Pinpoint the cell where the given text exists, returning its [X, Y] midpoint coordinate. 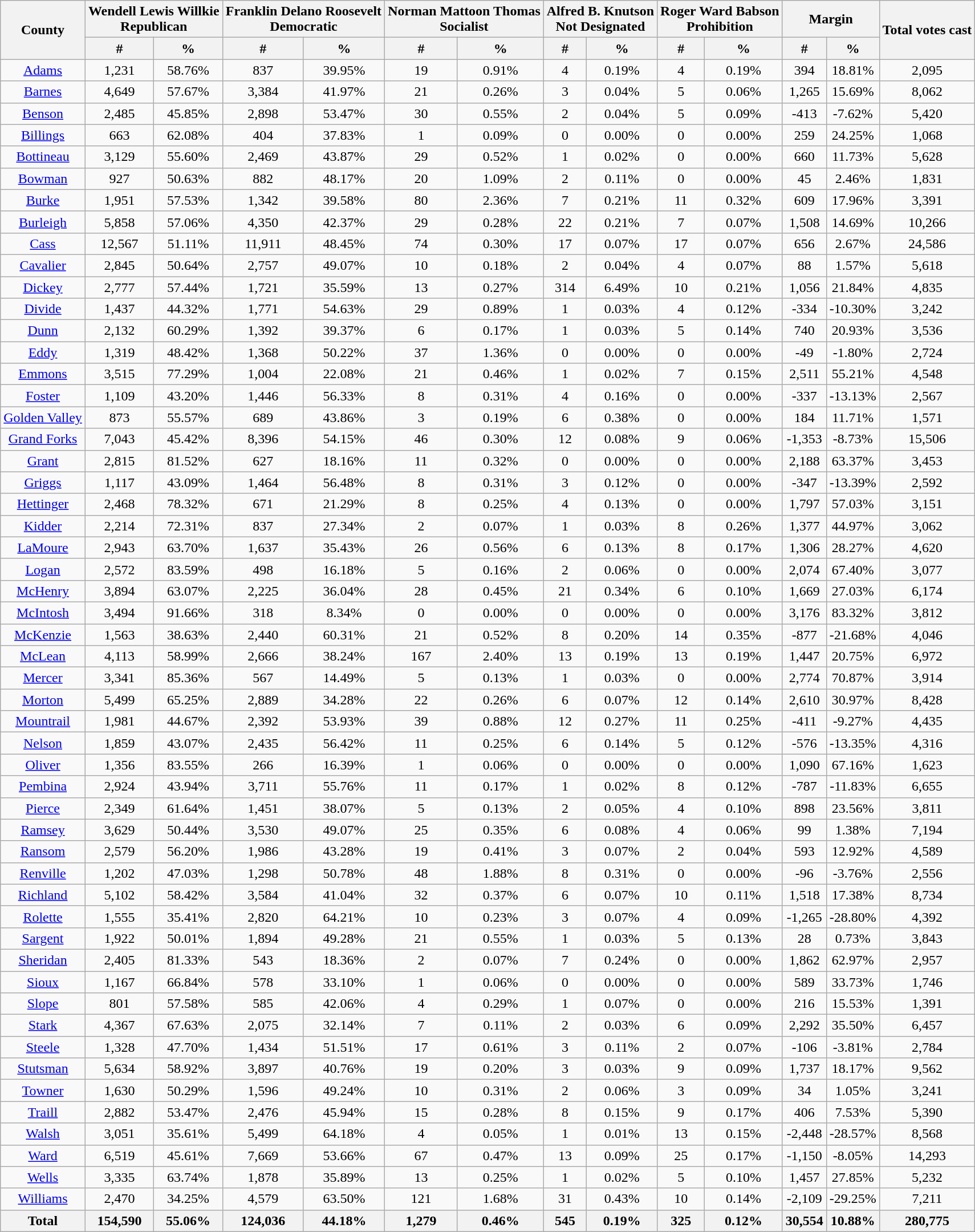
Steele [43, 1047]
34.25% [188, 1199]
3,151 [927, 504]
43.87% [344, 157]
Ramsey [43, 830]
1,878 [263, 1177]
2,774 [804, 678]
1,391 [927, 1004]
39 [421, 722]
Dunn [43, 331]
Sioux [43, 982]
3,843 [927, 938]
88 [804, 265]
42.06% [344, 1004]
3,536 [927, 331]
2,095 [927, 70]
20.75% [853, 656]
Burke [43, 200]
Towner [43, 1091]
2.40% [501, 656]
1,623 [927, 765]
1.38% [853, 830]
0.88% [501, 722]
60.31% [344, 635]
30,554 [804, 1221]
2,882 [119, 1112]
545 [565, 1221]
1,555 [119, 917]
85.36% [188, 678]
62.97% [853, 960]
58.42% [188, 895]
2,435 [263, 743]
Pierce [43, 808]
4,046 [927, 635]
1,319 [119, 352]
1,862 [804, 960]
1,117 [119, 483]
2,225 [263, 591]
Grant [43, 461]
Ransom [43, 852]
70.87% [853, 678]
671 [263, 504]
1,508 [804, 222]
18.16% [344, 461]
49.24% [344, 1091]
406 [804, 1112]
1,068 [927, 135]
1,392 [263, 331]
21.84% [853, 287]
15 [421, 1112]
Pembina [43, 787]
8,396 [263, 439]
1,306 [804, 548]
43.09% [188, 483]
567 [263, 678]
2,214 [119, 526]
2,511 [804, 374]
5,634 [119, 1069]
8,428 [927, 700]
1,859 [119, 743]
Barnes [43, 92]
23.56% [853, 808]
83.59% [188, 569]
50.63% [188, 179]
5,420 [927, 114]
280,775 [927, 1221]
6,519 [119, 1156]
14 [681, 635]
50.44% [188, 830]
40.76% [344, 1069]
55.60% [188, 157]
Benson [43, 114]
2,592 [927, 483]
1.05% [853, 1091]
44.18% [344, 1221]
Nelson [43, 743]
154,590 [119, 1221]
927 [119, 179]
Cass [43, 244]
1,981 [119, 722]
2,074 [804, 569]
325 [681, 1221]
1,368 [263, 352]
3,241 [927, 1091]
Total [43, 1221]
91.66% [188, 613]
0.56% [501, 548]
Bowman [43, 179]
57.03% [853, 504]
3,897 [263, 1069]
-2,109 [804, 1199]
2,075 [263, 1026]
-1,150 [804, 1156]
Mercer [43, 678]
5,618 [927, 265]
5,102 [119, 895]
1,056 [804, 287]
-13.39% [853, 483]
318 [263, 613]
18.81% [853, 70]
1,797 [804, 504]
Kidder [43, 526]
45.94% [344, 1112]
-13.35% [853, 743]
3,629 [119, 830]
5,628 [927, 157]
McLean [43, 656]
8,062 [927, 92]
-3.81% [853, 1047]
1,298 [263, 873]
801 [119, 1004]
2,132 [119, 331]
404 [263, 135]
Billings [43, 135]
Grand Forks [43, 439]
898 [804, 808]
48.17% [344, 179]
Mountrail [43, 722]
2,469 [263, 157]
Hettinger [43, 504]
0.41% [501, 852]
17.38% [853, 895]
3,494 [119, 613]
37 [421, 352]
3,711 [263, 787]
4,620 [927, 548]
3,894 [119, 591]
55.57% [188, 418]
0.43% [622, 1199]
882 [263, 179]
1,202 [119, 873]
35.61% [188, 1134]
Traill [43, 1112]
394 [804, 70]
1,446 [263, 396]
McHenry [43, 591]
34.28% [344, 700]
14.49% [344, 678]
1,090 [804, 765]
1,265 [804, 92]
6,457 [927, 1026]
33.10% [344, 982]
72.31% [188, 526]
4,350 [263, 222]
4,367 [119, 1026]
2,440 [263, 635]
56.48% [344, 483]
689 [263, 418]
-413 [804, 114]
Total votes cast [927, 30]
35.50% [853, 1026]
20 [421, 179]
3,530 [263, 830]
County [43, 30]
1.88% [501, 873]
216 [804, 1004]
7.53% [853, 1112]
35.59% [344, 287]
1,004 [263, 374]
1.68% [501, 1199]
50.22% [344, 352]
4,435 [927, 722]
-411 [804, 722]
57.53% [188, 200]
4,392 [927, 917]
38.24% [344, 656]
46 [421, 439]
1,451 [263, 808]
43.86% [344, 418]
45.42% [188, 439]
Adams [43, 70]
7,669 [263, 1156]
58.99% [188, 656]
61.64% [188, 808]
Wells [43, 1177]
2.46% [853, 179]
1,771 [263, 309]
Logan [43, 569]
2,556 [927, 873]
-28.80% [853, 917]
Roger Ward BabsonProhibition [720, 19]
1,986 [263, 852]
65.25% [188, 700]
41.97% [344, 92]
12,567 [119, 244]
0.89% [501, 309]
3,384 [263, 92]
55.76% [344, 787]
10,266 [927, 222]
Divide [43, 309]
Wendell Lewis WillkieRepublican [154, 19]
48.42% [188, 352]
-106 [804, 1047]
2,188 [804, 461]
56.20% [188, 852]
-2,448 [804, 1134]
7,211 [927, 1199]
2,292 [804, 1026]
Stark [43, 1026]
78.32% [188, 504]
10.88% [853, 1221]
45 [804, 179]
67.16% [853, 765]
5,390 [927, 1112]
43.20% [188, 396]
-29.25% [853, 1199]
34 [804, 1091]
1,637 [263, 548]
62.08% [188, 135]
50.64% [188, 265]
1,328 [119, 1047]
4,649 [119, 92]
Slope [43, 1004]
21.29% [344, 504]
63.70% [188, 548]
4,316 [927, 743]
1,669 [804, 591]
64.18% [344, 1134]
1.09% [501, 179]
1,746 [927, 982]
41.04% [344, 895]
4,579 [263, 1199]
-13.13% [853, 396]
1,342 [263, 200]
-347 [804, 483]
63.74% [188, 1177]
3,062 [927, 526]
1,464 [263, 483]
2,485 [119, 114]
3,051 [119, 1134]
Margin [831, 19]
33.73% [853, 982]
99 [804, 830]
67.40% [853, 569]
1,894 [263, 938]
45.85% [188, 114]
2.67% [853, 244]
55.21% [853, 374]
Sheridan [43, 960]
266 [263, 765]
28.27% [853, 548]
2,777 [119, 287]
66.84% [188, 982]
27.03% [853, 591]
67.63% [188, 1026]
2,889 [263, 700]
124,036 [263, 1221]
16.39% [344, 765]
-1.80% [853, 352]
47.70% [188, 1047]
18.36% [344, 960]
3,335 [119, 1177]
1,109 [119, 396]
-96 [804, 873]
11.73% [853, 157]
32 [421, 895]
49.28% [344, 938]
578 [263, 982]
627 [263, 461]
6,972 [927, 656]
0.37% [501, 895]
3,453 [927, 461]
Walsh [43, 1134]
0.29% [501, 1004]
56.33% [344, 396]
-3.76% [853, 873]
Dickey [43, 287]
12.92% [853, 852]
1,356 [119, 765]
Williams [43, 1199]
-21.68% [853, 635]
67 [421, 1156]
54.63% [344, 309]
-49 [804, 352]
2,784 [927, 1047]
43.94% [188, 787]
2.36% [501, 200]
873 [119, 418]
0.18% [501, 265]
-9.27% [853, 722]
81.52% [188, 461]
2,405 [119, 960]
660 [804, 157]
Rolette [43, 917]
11,911 [263, 244]
17.96% [853, 200]
50.01% [188, 938]
1,279 [421, 1221]
Bottineau [43, 157]
609 [804, 200]
77.29% [188, 374]
-8.05% [853, 1156]
38.63% [188, 635]
64.21% [344, 917]
32.14% [344, 1026]
543 [263, 960]
31 [565, 1199]
39.58% [344, 200]
35.89% [344, 1177]
4,548 [927, 374]
8,734 [927, 895]
53.66% [344, 1156]
3,242 [927, 309]
593 [804, 852]
3,812 [927, 613]
48.45% [344, 244]
44.67% [188, 722]
Franklin Delano RooseveltDemocratic [303, 19]
184 [804, 418]
57.58% [188, 1004]
6.49% [622, 287]
39.95% [344, 70]
81.33% [188, 960]
58.92% [188, 1069]
57.44% [188, 287]
53.93% [344, 722]
-10.30% [853, 309]
37.83% [344, 135]
314 [565, 287]
58.76% [188, 70]
63.50% [344, 1199]
26 [421, 548]
2,572 [119, 569]
740 [804, 331]
47.03% [188, 873]
1.36% [501, 352]
Renville [43, 873]
3,515 [119, 374]
167 [421, 656]
-8.73% [853, 439]
4,835 [927, 287]
1,518 [804, 895]
McKenzie [43, 635]
3,584 [263, 895]
0.45% [501, 591]
50.29% [188, 1091]
656 [804, 244]
83.55% [188, 765]
48 [421, 873]
Cavalier [43, 265]
2,815 [119, 461]
6,174 [927, 591]
54.15% [344, 439]
3,914 [927, 678]
-576 [804, 743]
39.37% [344, 331]
2,349 [119, 808]
3,176 [804, 613]
3,391 [927, 200]
0.73% [853, 938]
Ward [43, 1156]
3,811 [927, 808]
2,757 [263, 265]
60.29% [188, 331]
1,167 [119, 982]
27.34% [344, 526]
43.28% [344, 852]
11.71% [853, 418]
57.06% [188, 222]
589 [804, 982]
2,392 [263, 722]
2,468 [119, 504]
0.91% [501, 70]
Foster [43, 396]
4,589 [927, 852]
1,571 [927, 418]
56.42% [344, 743]
80 [421, 200]
8,568 [927, 1134]
Norman Mattoon ThomasSocialist [464, 19]
0.34% [622, 591]
83.32% [853, 613]
38.07% [344, 808]
Sargent [43, 938]
LaMoure [43, 548]
30.97% [853, 700]
663 [119, 135]
6,655 [927, 787]
42.37% [344, 222]
Oliver [43, 765]
3,341 [119, 678]
Eddy [43, 352]
50.78% [344, 873]
8.34% [344, 613]
24,586 [927, 244]
18.17% [853, 1069]
36.04% [344, 591]
585 [263, 1004]
1,563 [119, 635]
1,596 [263, 1091]
15.53% [853, 1004]
9,562 [927, 1069]
1,630 [119, 1091]
2,579 [119, 852]
14.69% [853, 222]
1,831 [927, 179]
1,721 [263, 287]
3,129 [119, 157]
Alfred B. KnutsonNot Designated [600, 19]
7,043 [119, 439]
63.07% [188, 591]
57.67% [188, 92]
27.85% [853, 1177]
63.37% [853, 461]
-28.57% [853, 1134]
1,457 [804, 1177]
1,447 [804, 656]
Burleigh [43, 222]
14,293 [927, 1156]
McIntosh [43, 613]
74 [421, 244]
22.08% [344, 374]
0.61% [501, 1047]
35.43% [344, 548]
-337 [804, 396]
-334 [804, 309]
30 [421, 114]
1.57% [853, 265]
15,506 [927, 439]
1,437 [119, 309]
1,231 [119, 70]
45.61% [188, 1156]
44.97% [853, 526]
1,922 [119, 938]
2,845 [119, 265]
1,737 [804, 1069]
498 [263, 569]
2,820 [263, 917]
16.18% [344, 569]
0.01% [622, 1134]
44.32% [188, 309]
121 [421, 1199]
15.69% [853, 92]
2,898 [263, 114]
2,610 [804, 700]
0.47% [501, 1156]
2,924 [119, 787]
4,113 [119, 656]
3,077 [927, 569]
20.93% [853, 331]
2,567 [927, 396]
1,434 [263, 1047]
5,858 [119, 222]
2,724 [927, 352]
259 [804, 135]
24.25% [853, 135]
Morton [43, 700]
0.24% [622, 960]
0.38% [622, 418]
2,943 [119, 548]
51.51% [344, 1047]
Emmons [43, 374]
51.11% [188, 244]
43.07% [188, 743]
-877 [804, 635]
1,951 [119, 200]
-1,353 [804, 439]
2,957 [927, 960]
5,232 [927, 1177]
1,377 [804, 526]
-1,265 [804, 917]
0.23% [501, 917]
Richland [43, 895]
2,470 [119, 1199]
Stutsman [43, 1069]
-787 [804, 787]
2,666 [263, 656]
35.41% [188, 917]
-7.62% [853, 114]
-11.83% [853, 787]
2,476 [263, 1112]
55.06% [188, 1221]
7,194 [927, 830]
Griggs [43, 483]
Golden Valley [43, 418]
